Find where the given text appears and provide that cell's center as (x, y) coordinate. 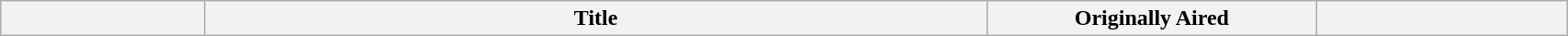
Originally Aired (1152, 18)
Title (595, 18)
